Search for the cell housing the specified text and yield its [x, y] center coordinate. 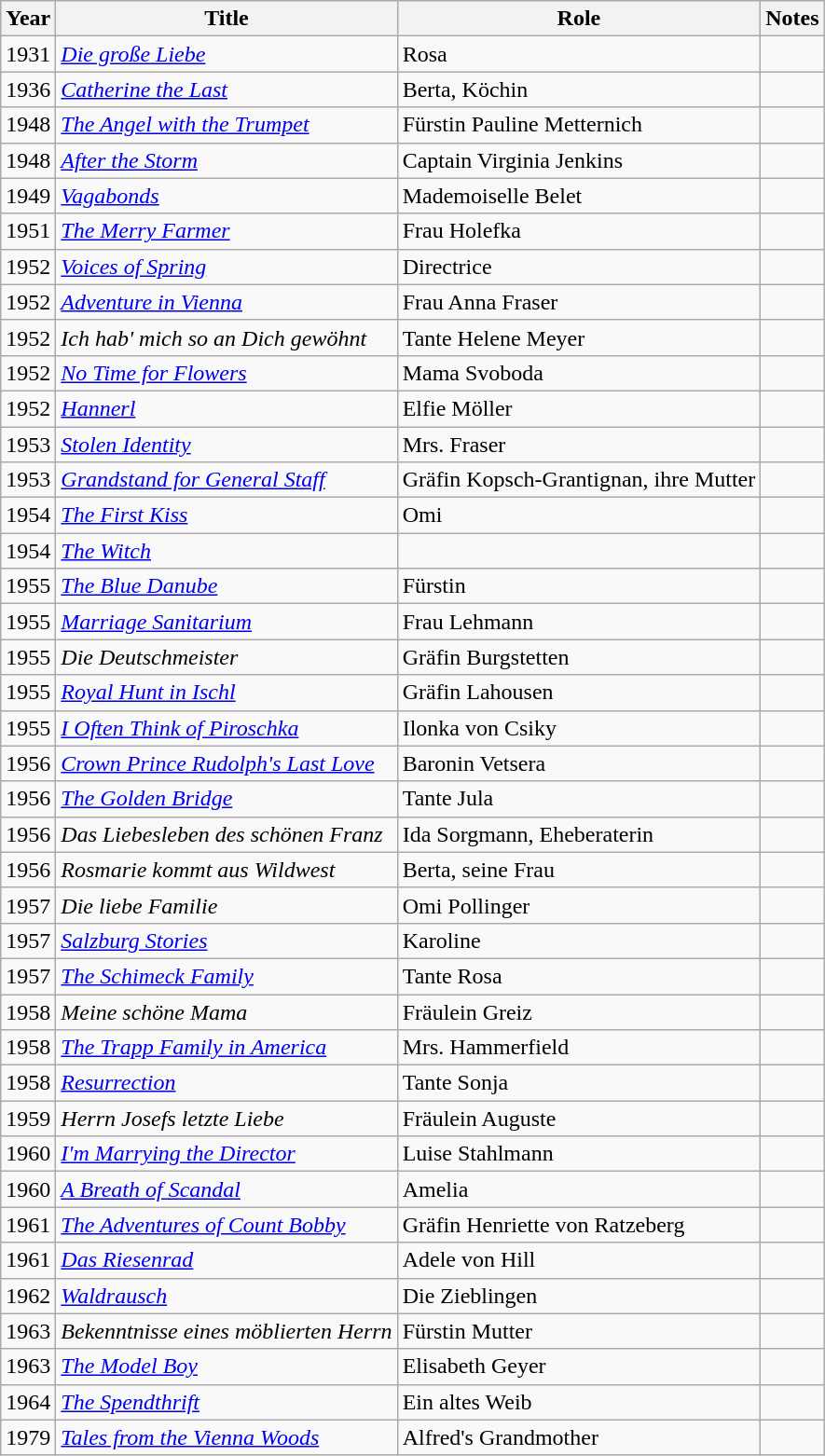
Rosa [579, 54]
Gräfin Henriette von Ratzeberg [579, 1225]
Fräulein Greiz [579, 1011]
Frau Lehmann [579, 622]
Tante Sonja [579, 1083]
Waldrausch [227, 1296]
The Angel with the Trumpet [227, 125]
Omi Pollinger [579, 905]
1964 [28, 1402]
Die große Liebe [227, 54]
Fürstin Pauline Metternich [579, 125]
Notes [792, 19]
Meine schöne Mama [227, 1011]
Ich hab' mich so an Dich gewöhnt [227, 337]
Crown Prince Rudolph's Last Love [227, 763]
Tante Jula [579, 799]
Tante Rosa [579, 976]
Salzburg Stories [227, 941]
Luise Stahlmann [579, 1154]
Frau Holefka [579, 231]
Gräfin Lahousen [579, 693]
Marriage Sanitarium [227, 622]
Fräulein Auguste [579, 1119]
1931 [28, 54]
1936 [28, 89]
Alfred's Grandmother [579, 1437]
Stolen Identity [227, 445]
Elisabeth Geyer [579, 1367]
1951 [28, 231]
Ein altes Weib [579, 1402]
Mrs. Fraser [579, 445]
Catherine the Last [227, 89]
Berta, Köchin [579, 89]
The Golden Bridge [227, 799]
Herrn Josefs letzte Liebe [227, 1119]
Vagabonds [227, 196]
Adele von Hill [579, 1260]
Grandstand for General Staff [227, 480]
Baronin Vetsera [579, 763]
A Breath of Scandal [227, 1189]
Voices of Spring [227, 267]
The First Kiss [227, 515]
Directrice [579, 267]
Adventure in Vienna [227, 302]
The Model Boy [227, 1367]
The Blue Danube [227, 586]
Captain Virginia Jenkins [579, 160]
Year [28, 19]
Fürstin [579, 586]
The Witch [227, 551]
1962 [28, 1296]
Berta, seine Frau [579, 870]
Elfie Möller [579, 408]
Gräfin Kopsch-Grantignan, ihre Mutter [579, 480]
1949 [28, 196]
The Merry Farmer [227, 231]
Die Zieblingen [579, 1296]
Karoline [579, 941]
Tales from the Vienna Woods [227, 1437]
Ilonka von Csiky [579, 728]
The Schimeck Family [227, 976]
Omi [579, 515]
Rosmarie kommt aus Wildwest [227, 870]
Title [227, 19]
No Time for Flowers [227, 373]
I'm Marrying the Director [227, 1154]
The Trapp Family in America [227, 1048]
Ida Sorgmann, Eheberaterin [579, 834]
Resurrection [227, 1083]
Tante Helene Meyer [579, 337]
Gräfin Burgstetten [579, 657]
After the Storm [227, 160]
The Spendthrift [227, 1402]
Frau Anna Fraser [579, 302]
Royal Hunt in Ischl [227, 693]
1959 [28, 1119]
1979 [28, 1437]
Das Liebesleben des schönen Franz [227, 834]
Role [579, 19]
Bekenntnisse eines möblierten Herrn [227, 1331]
Die liebe Familie [227, 905]
Mademoiselle Belet [579, 196]
Mrs. Hammerfield [579, 1048]
The Adventures of Count Bobby [227, 1225]
Hannerl [227, 408]
Amelia [579, 1189]
Fürstin Mutter [579, 1331]
Das Riesenrad [227, 1260]
I Often Think of Piroschka [227, 728]
Die Deutschmeister [227, 657]
Mama Svoboda [579, 373]
